Determine the [X, Y] coordinate at the center of the cell enclosing the given text.  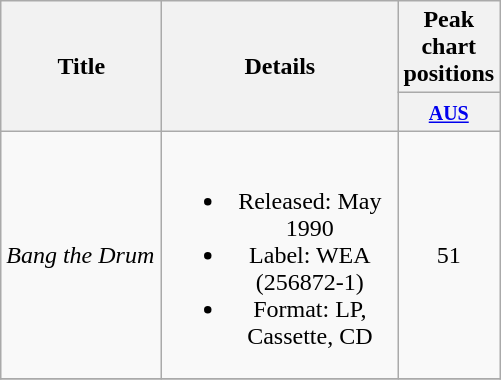
Details [280, 66]
51 [449, 255]
Bang the Drum [82, 255]
Title [82, 66]
AUS [449, 112]
Released: May 1990Label: WEA (256872-1)Format: LP, Cassette, CD [280, 255]
Peak chart positions [449, 47]
